Scan for the cell matching the given text and deliver its [X, Y] coordinate at center. 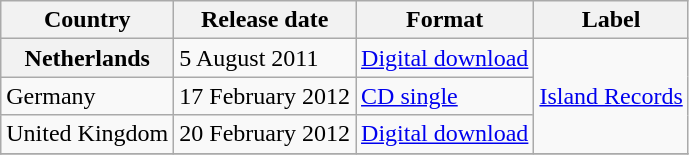
Label [611, 20]
Island Records [611, 96]
Netherlands [88, 58]
CD single [445, 96]
5 August 2011 [265, 58]
Release date [265, 20]
Country [88, 20]
Format [445, 20]
20 February 2012 [265, 134]
Germany [88, 96]
17 February 2012 [265, 96]
United Kingdom [88, 134]
